For the text-containing cell, return its midpoint in [x, y] coordinate format. 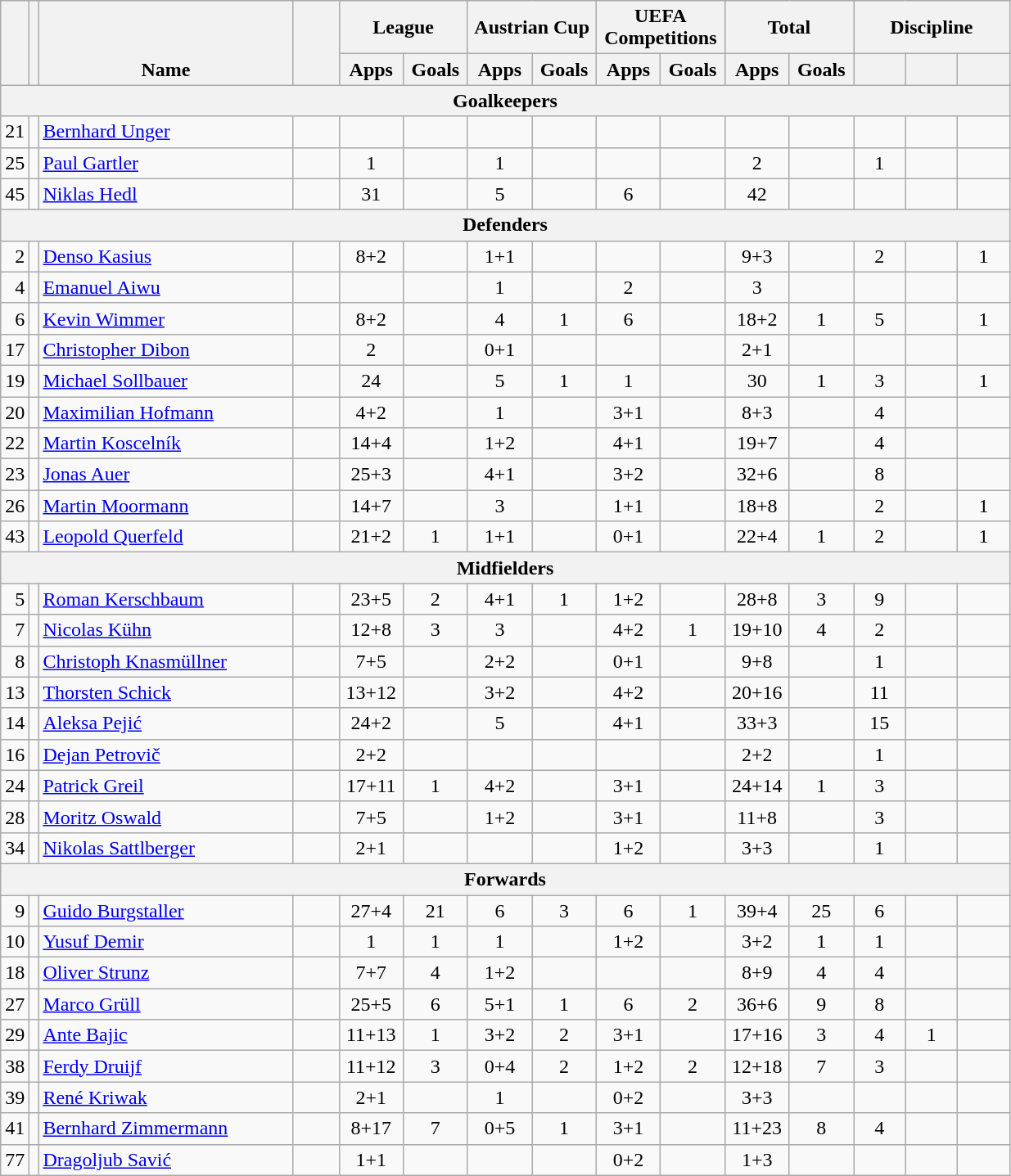
18 [15, 973]
Bernhard Unger [165, 132]
Roman Kerschbaum [165, 599]
30 [756, 381]
Aleksa Pejić [165, 723]
27 [15, 1004]
League [403, 28]
11+12 [372, 1066]
Martin Moormann [165, 506]
Emanuel Aiwu [165, 287]
38 [15, 1066]
26 [15, 506]
Total [789, 28]
14 [15, 723]
27+4 [372, 911]
19+7 [756, 444]
Christopher Dibon [165, 349]
45 [15, 194]
34 [15, 848]
20+16 [756, 692]
43 [15, 537]
25+3 [372, 475]
21+2 [372, 537]
11+8 [756, 817]
Marco Grüll [165, 1004]
36+6 [756, 1004]
11+13 [372, 1035]
28 [15, 817]
16 [15, 755]
Paul Gartler [165, 163]
19+10 [756, 630]
11 [879, 692]
Christoph Knasmüllner [165, 661]
Nikolas Sattlberger [165, 848]
Leopold Querfeld [165, 537]
18+2 [756, 318]
Name [165, 43]
14+7 [372, 506]
12+8 [372, 630]
7+7 [372, 973]
14+4 [372, 444]
Forwards [505, 879]
23 [15, 475]
17+11 [372, 786]
René Kriwak [165, 1097]
25+5 [372, 1004]
Austrian Cup [532, 28]
42 [756, 194]
20 [15, 412]
11+23 [756, 1129]
Midfielders [505, 568]
Ante Bajic [165, 1035]
Discipline [932, 28]
33+3 [756, 723]
Dragoljub Savić [165, 1160]
8+9 [756, 973]
77 [15, 1160]
24+2 [372, 723]
Patrick Greil [165, 786]
31 [372, 194]
Denso Kasius [165, 256]
10 [15, 942]
Jonas Auer [165, 475]
1+3 [756, 1160]
17+16 [756, 1035]
29 [15, 1035]
8+3 [756, 412]
Yusuf Demir [165, 942]
8+17 [372, 1129]
18+8 [756, 506]
12+18 [756, 1066]
24+14 [756, 786]
UEFA Competitions [660, 28]
9+3 [756, 256]
39 [15, 1097]
23+5 [372, 599]
Guido Burgstaller [165, 911]
Oliver Strunz [165, 973]
Maximilian Hofmann [165, 412]
13 [15, 692]
15 [879, 723]
Kevin Wimmer [165, 318]
Defenders [505, 225]
39+4 [756, 911]
Ferdy Druijf [165, 1066]
0+4 [499, 1066]
Nicolas Kühn [165, 630]
Dejan Petrovič [165, 755]
9+8 [756, 661]
19 [15, 381]
13+12 [372, 692]
0+5 [499, 1129]
Goalkeepers [505, 101]
Bernhard Zimmermann [165, 1129]
Moritz Oswald [165, 817]
17 [15, 349]
22+4 [756, 537]
Thorsten Schick [165, 692]
41 [15, 1129]
Martin Koscelník [165, 444]
32+6 [756, 475]
5+1 [499, 1004]
Niklas Hedl [165, 194]
Michael Sollbauer [165, 381]
28+8 [756, 599]
22 [15, 444]
